Identify which cell holds the provided text, then report its [x, y] central coordinate. 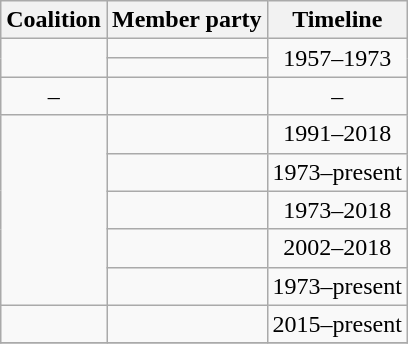
Timeline [337, 20]
1973–2018 [337, 210]
1957–1973 [337, 58]
Coalition [54, 20]
1991–2018 [337, 134]
2015–present [337, 324]
2002–2018 [337, 248]
Member party [186, 20]
